Provide the (x, y) coordinate of the cell's center where the given text is located.  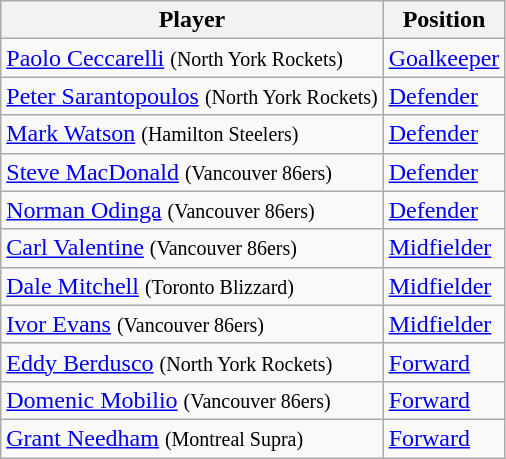
Grant Needham (Montreal Supra) (192, 438)
Position (444, 20)
Peter Sarantopoulos (North York Rockets) (192, 96)
Norman Odinga (Vancouver 86ers) (192, 210)
Goalkeeper (444, 58)
Carl Valentine (Vancouver 86ers) (192, 248)
Paolo Ceccarelli (North York Rockets) (192, 58)
Steve MacDonald (Vancouver 86ers) (192, 172)
Ivor Evans (Vancouver 86ers) (192, 324)
Mark Watson (Hamilton Steelers) (192, 134)
Eddy Berdusco (North York Rockets) (192, 362)
Domenic Mobilio (Vancouver 86ers) (192, 400)
Player (192, 20)
Dale Mitchell (Toronto Blizzard) (192, 286)
